Output the [x, y] coordinate of the center of the cell containing the given text.  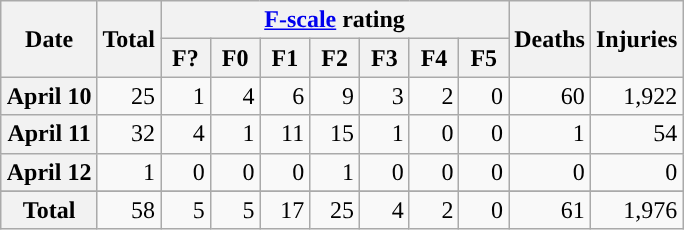
F5 [484, 58]
April 11 [49, 134]
Injuries [636, 39]
15 [335, 134]
F? [185, 58]
60 [550, 96]
F4 [434, 58]
F1 [285, 58]
61 [550, 210]
April 12 [49, 172]
Deaths [550, 39]
11 [285, 134]
1,922 [636, 96]
April 10 [49, 96]
58 [129, 210]
F-scale rating [334, 20]
F2 [335, 58]
9 [335, 96]
6 [285, 96]
F0 [235, 58]
Date [49, 39]
3 [384, 96]
17 [285, 210]
32 [129, 134]
54 [636, 134]
F3 [384, 58]
1,976 [636, 210]
